Scan for the cell matching the given text and deliver its [x, y] coordinate at center. 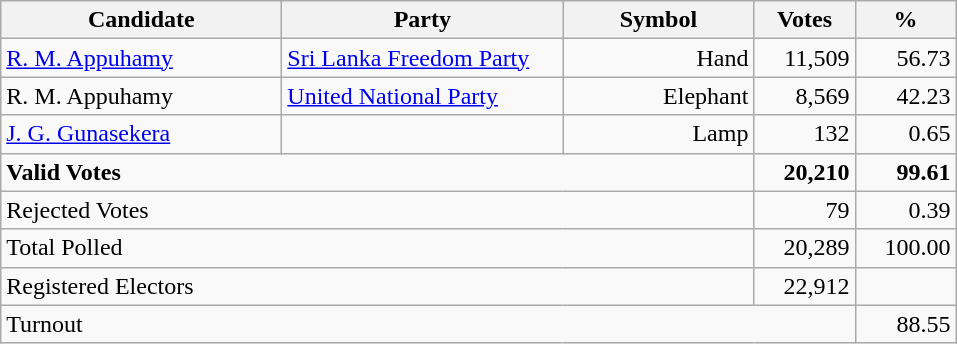
11,509 [804, 58]
0.39 [906, 210]
8,569 [804, 96]
20,289 [804, 248]
88.55 [906, 324]
Elephant [658, 96]
Turnout [428, 324]
United National Party [422, 96]
0.65 [906, 134]
100.00 [906, 248]
79 [804, 210]
99.61 [906, 172]
Votes [804, 20]
Rejected Votes [378, 210]
42.23 [906, 96]
% [906, 20]
Symbol [658, 20]
Total Polled [378, 248]
Lamp [658, 134]
Party [422, 20]
Registered Electors [378, 286]
J. G. Gunasekera [142, 134]
Valid Votes [378, 172]
132 [804, 134]
22,912 [804, 286]
Hand [658, 58]
20,210 [804, 172]
Sri Lanka Freedom Party [422, 58]
Candidate [142, 20]
56.73 [906, 58]
